Return the (X, Y) coordinate for the center point of the cell that contains the specified text.  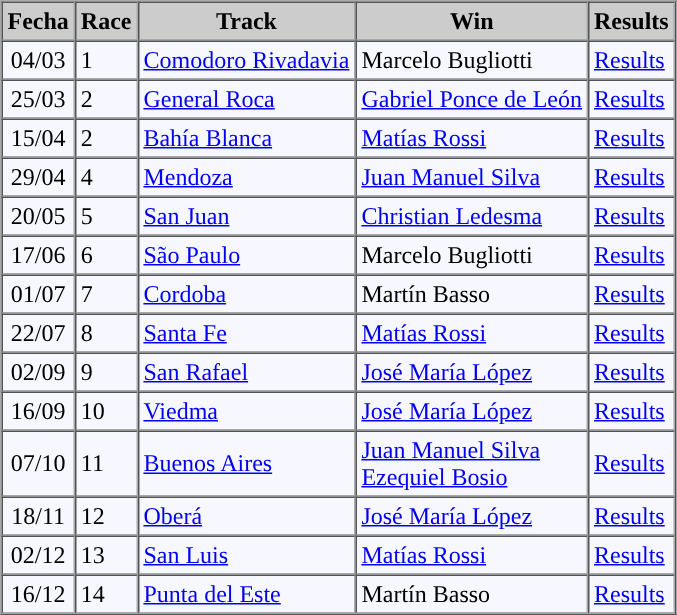
12 (106, 516)
02/12 (38, 556)
15/04 (38, 138)
Bahía Blanca (246, 138)
Oberá (246, 516)
17/06 (38, 256)
4 (106, 178)
Punta del Este (246, 594)
São Paulo (246, 256)
San Juan (246, 216)
Viedma (246, 412)
22/07 (38, 334)
01/07 (38, 294)
Santa Fe (246, 334)
San Rafael (246, 372)
07/10 (38, 463)
5 (106, 216)
04/03 (38, 60)
25/03 (38, 100)
1 (106, 60)
Gabriel Ponce de León (472, 100)
General Roca (246, 100)
Race (106, 22)
16/12 (38, 594)
Juan Manuel Silva Ezequiel Bosio (472, 463)
18/11 (38, 516)
Juan Manuel Silva (472, 178)
02/09 (38, 372)
20/05 (38, 216)
9 (106, 372)
San Luis (246, 556)
Mendoza (246, 178)
Fecha (38, 22)
16/09 (38, 412)
Cordoba (246, 294)
11 (106, 463)
7 (106, 294)
Buenos Aires (246, 463)
10 (106, 412)
Win (472, 22)
13 (106, 556)
Christian Ledesma (472, 216)
Comodoro Rivadavia (246, 60)
29/04 (38, 178)
8 (106, 334)
6 (106, 256)
Track (246, 22)
14 (106, 594)
